Identify which cell holds the provided text, then report its [x, y] central coordinate. 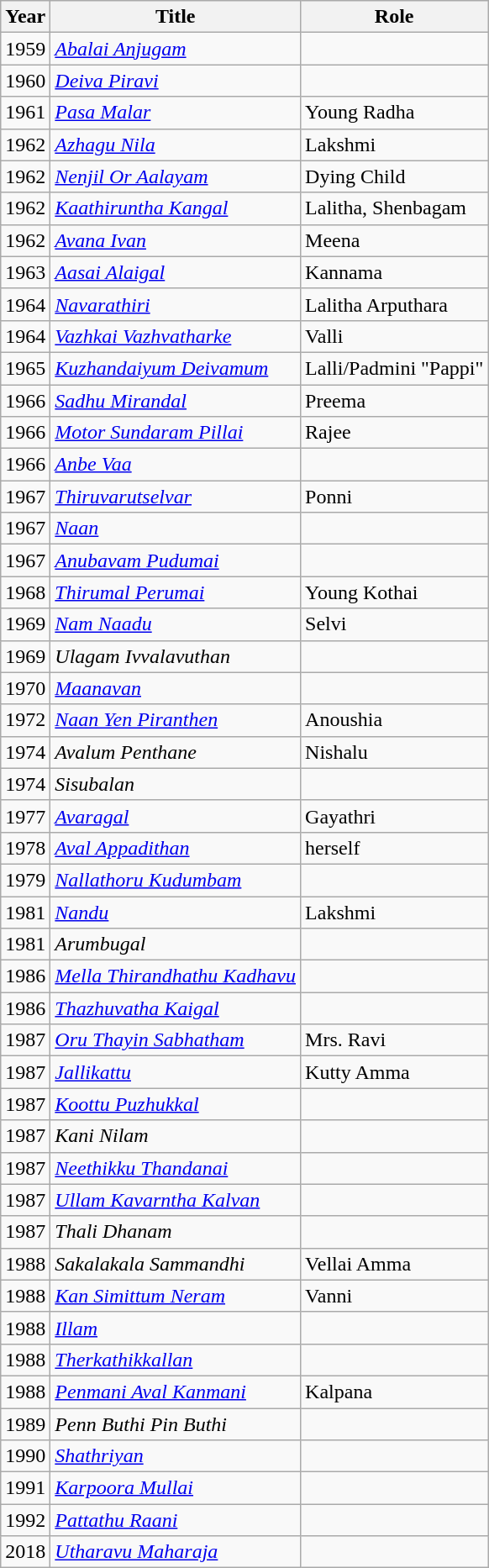
Nam Naadu [176, 624]
Ponni [395, 497]
1991 [25, 1488]
Avalum Penthane [176, 752]
herself [395, 848]
Preema [395, 401]
1977 [25, 816]
Kalpana [395, 1392]
Selvi [395, 624]
Young Radha [395, 113]
Sakalakala Sammandhi [176, 1264]
Pattathu Raani [176, 1520]
Penn Buthi Pin Buthi [176, 1424]
Ulagam Ivvalavuthan [176, 656]
Rajee [395, 433]
Young Kothai [395, 592]
Vellai Amma [395, 1264]
Ullam Kavarntha Kalvan [176, 1200]
Nandu [176, 912]
1989 [25, 1424]
Vazhkai Vazhvatharke [176, 336]
Anoushia [395, 720]
Naan Yen Piranthen [176, 720]
Aasai Alaigal [176, 272]
Anubavam Pudumai [176, 560]
Meena [395, 240]
Navarathiri [176, 304]
1972 [25, 720]
Nallathoru Kudumbam [176, 880]
Thiruvarutselvar [176, 497]
Mella Thirandhathu Kadhavu [176, 976]
2018 [25, 1552]
Neethikku Thandanai [176, 1168]
Kan Simittum Neram [176, 1296]
Anbe Vaa [176, 465]
Koottu Puzhukkal [176, 1104]
Avana Ivan [176, 240]
Lalitha Arputhara [395, 304]
1990 [25, 1456]
Naan [176, 529]
1978 [25, 848]
Jallikattu [176, 1072]
Kaathiruntha Kangal [176, 208]
Role [395, 17]
Utharavu Maharaja [176, 1552]
Azhagu Nila [176, 145]
Aval Appadithan [176, 848]
Dying Child [395, 176]
Kannama [395, 272]
Motor Sundaram Pillai [176, 433]
Therkathikkallan [176, 1360]
Thali Dhanam [176, 1232]
Valli [395, 336]
Shathriyan [176, 1456]
Lalitha, Shenbagam [395, 208]
Kutty Amma [395, 1072]
Pasa Malar [176, 113]
Karpoora Mullai [176, 1488]
1963 [25, 272]
1979 [25, 880]
Vanni [395, 1296]
Deiva Piravi [176, 81]
1965 [25, 368]
Arumbugal [176, 944]
1960 [25, 81]
Kani Nilam [176, 1136]
1961 [25, 113]
Mrs. Ravi [395, 1040]
Nenjil Or Aalayam [176, 176]
Sadhu Mirandal [176, 401]
1992 [25, 1520]
Gayathri [395, 816]
Nishalu [395, 752]
Lalli/Padmini "Pappi" [395, 368]
Oru Thayin Sabhatham [176, 1040]
Maanavan [176, 688]
1968 [25, 592]
Year [25, 17]
Penmani Aval Kanmani [176, 1392]
Kuzhandaiyum Deivamum [176, 368]
1970 [25, 688]
Illam [176, 1328]
1959 [25, 49]
Sisubalan [176, 784]
Thazhuvatha Kaigal [176, 1008]
Abalai Anjugam [176, 49]
Title [176, 17]
Thirumal Perumai [176, 592]
Avaragal [176, 816]
